Search for the cell housing the specified text and yield its [x, y] center coordinate. 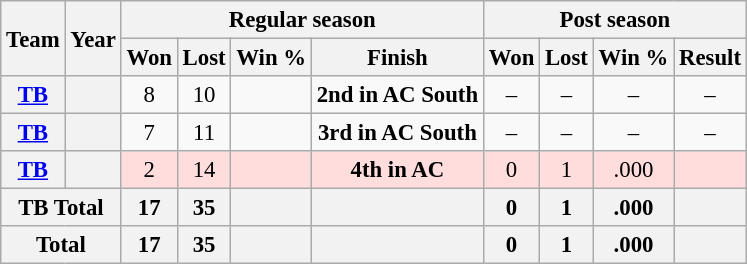
Team [33, 38]
2 [149, 170]
Regular season [302, 20]
Post season [614, 20]
14 [204, 170]
7 [149, 133]
Finish [397, 58]
2nd in AC South [397, 95]
Result [710, 58]
Total [61, 245]
Year [93, 38]
3rd in AC South [397, 133]
4th in AC [397, 170]
10 [204, 95]
TB Total [61, 208]
11 [204, 133]
8 [149, 95]
